Extract the [x, y] coordinate from the center of the cell holding the provided text.  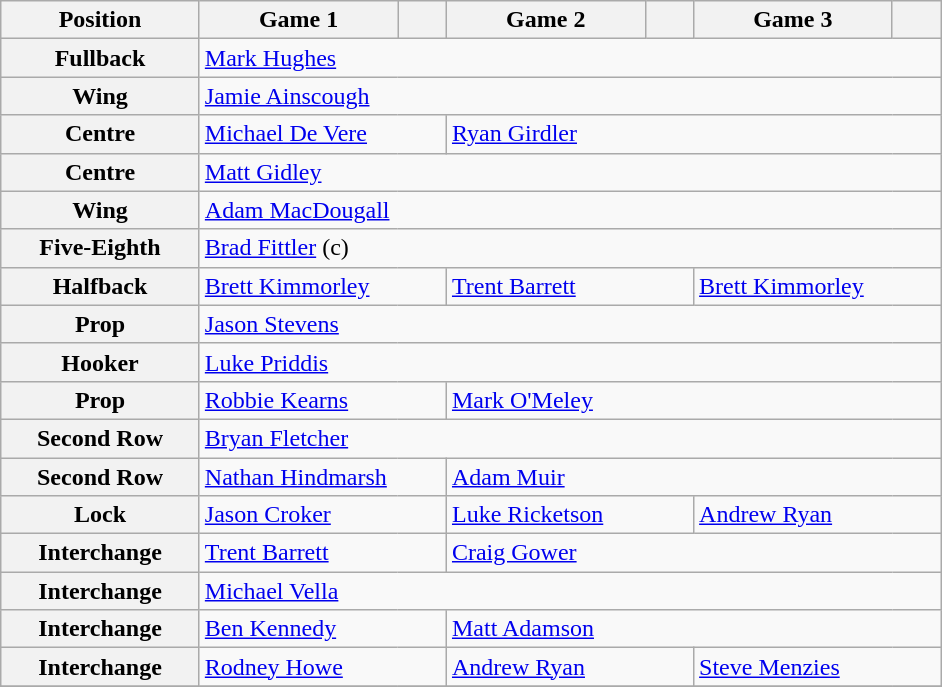
Hooker [100, 362]
Position [100, 20]
Ben Kennedy [322, 629]
Adam MacDougall [570, 210]
Ryan Girdler [693, 134]
Game 1 [298, 20]
Adam Muir [693, 477]
Steve Menzies [818, 667]
Fullback [100, 58]
Game 3 [794, 20]
Mark O'Meley [693, 400]
Game 2 [546, 20]
Halfback [100, 286]
Michael Vella [570, 591]
Michael De Vere [322, 134]
Luke Ricketson [570, 515]
Robbie Kearns [322, 400]
Jason Stevens [570, 324]
Mark Hughes [570, 58]
Jason Croker [322, 515]
Luke Priddis [570, 362]
Bryan Fletcher [570, 438]
Matt Gidley [570, 172]
Five-Eighth [100, 248]
Nathan Hindmarsh [322, 477]
Lock [100, 515]
Rodney Howe [322, 667]
Craig Gower [693, 553]
Brad Fittler (c) [570, 248]
Matt Adamson [693, 629]
Jamie Ainscough [570, 96]
